Identify which cell holds the provided text, then report its [X, Y] central coordinate. 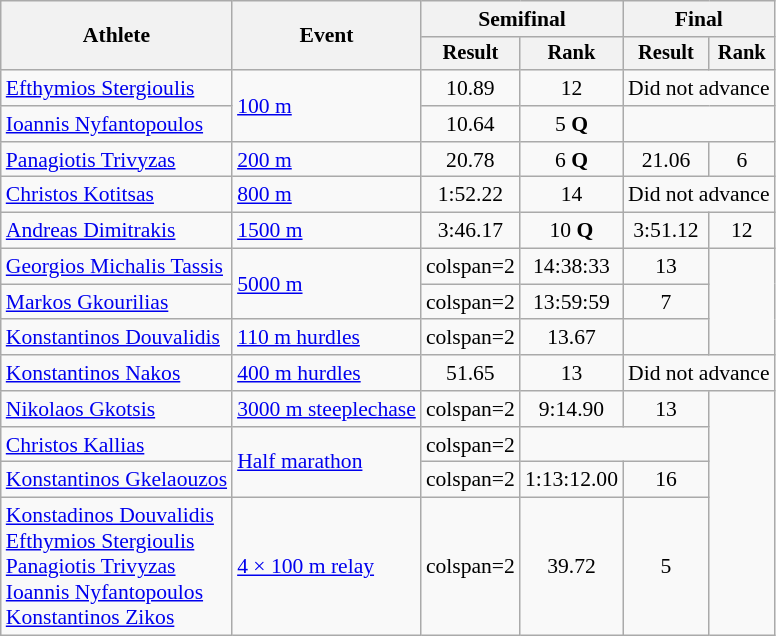
10 Q [572, 231]
10.89 [470, 88]
Efthymios Stergioulis [116, 88]
Konstantinos Douvalidis [116, 338]
Konstantinos Nakos [116, 373]
3:51.12 [666, 231]
Final [699, 19]
20.78 [470, 160]
Event [326, 36]
Ioannis Nyfantopoulos [116, 124]
Christos Kallias [116, 445]
5000 m [326, 284]
1:52.22 [470, 195]
Konstadinos DouvalidisEfthymios StergioulisPanagiotis TrivyzasIoannis NyfantopoulosKonstantinos Zikos [116, 567]
Georgios Michalis Tassis [116, 267]
14:38:33 [572, 267]
14 [572, 195]
9:14.90 [572, 409]
1:13:12.00 [572, 480]
6 [742, 160]
1500 m [326, 231]
110 m hurdles [326, 338]
16 [666, 480]
Panagiotis Trivyzas [116, 160]
6 Q [572, 160]
3000 m steeplechase [326, 409]
Christos Kotitsas [116, 195]
Markos Gkourilias [116, 302]
10.64 [470, 124]
3:46.17 [470, 231]
Athlete [116, 36]
800 m [326, 195]
5 Q [572, 124]
13:59:59 [572, 302]
100 m [326, 106]
Half marathon [326, 462]
Andreas Dimitrakis [116, 231]
Konstantinos Gkelaouzos [116, 480]
7 [666, 302]
Nikolaos Gkotsis [116, 409]
5 [666, 567]
39.72 [572, 567]
51.65 [470, 373]
200 m [326, 160]
4 × 100 m relay [326, 567]
21.06 [666, 160]
Semifinal [522, 19]
400 m hurdles [326, 373]
13.67 [572, 338]
